Search for the cell housing the specified text and yield its (x, y) center coordinate. 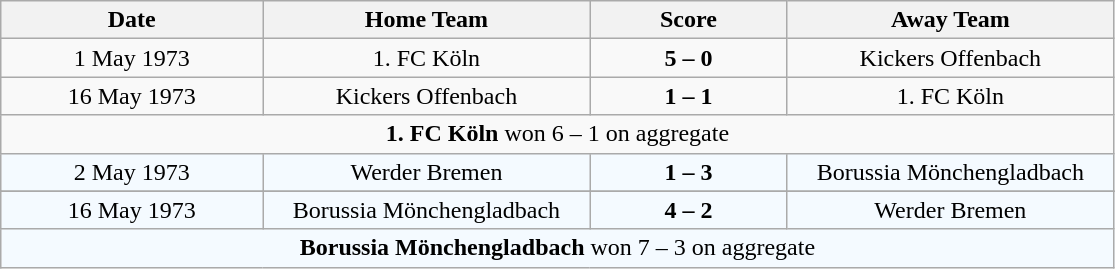
4 – 2 (688, 210)
2 May 1973 (132, 172)
5 – 0 (688, 58)
1 May 1973 (132, 58)
1 – 3 (688, 172)
Home Team (426, 20)
Score (688, 20)
1 – 1 (688, 96)
Date (132, 20)
1. FC Köln won 6 – 1 on aggregate (558, 134)
Borussia Mönchengladbach won 7 – 3 on aggregate (558, 248)
Away Team (951, 20)
